Return (X, Y) of the center of cell containing provided text 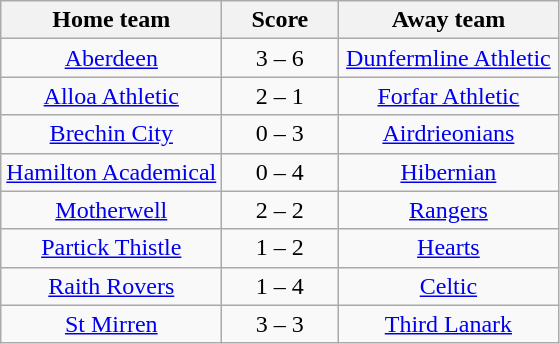
1 – 4 (280, 286)
Motherwell (112, 210)
Alloa Athletic (112, 96)
2 – 2 (280, 210)
St Mirren (112, 324)
3 – 3 (280, 324)
Away team (448, 20)
Dunfermline Athletic (448, 58)
Rangers (448, 210)
0 – 3 (280, 134)
2 – 1 (280, 96)
0 – 4 (280, 172)
Brechin City (112, 134)
Raith Rovers (112, 286)
Hearts (448, 248)
Hamilton Academical (112, 172)
Third Lanark (448, 324)
Aberdeen (112, 58)
Forfar Athletic (448, 96)
Home team (112, 20)
Hibernian (448, 172)
Celtic (448, 286)
Partick Thistle (112, 248)
1 – 2 (280, 248)
Score (280, 20)
Airdrieonians (448, 134)
3 – 6 (280, 58)
